For the text-containing cell, return its midpoint in (X, Y) coordinate format. 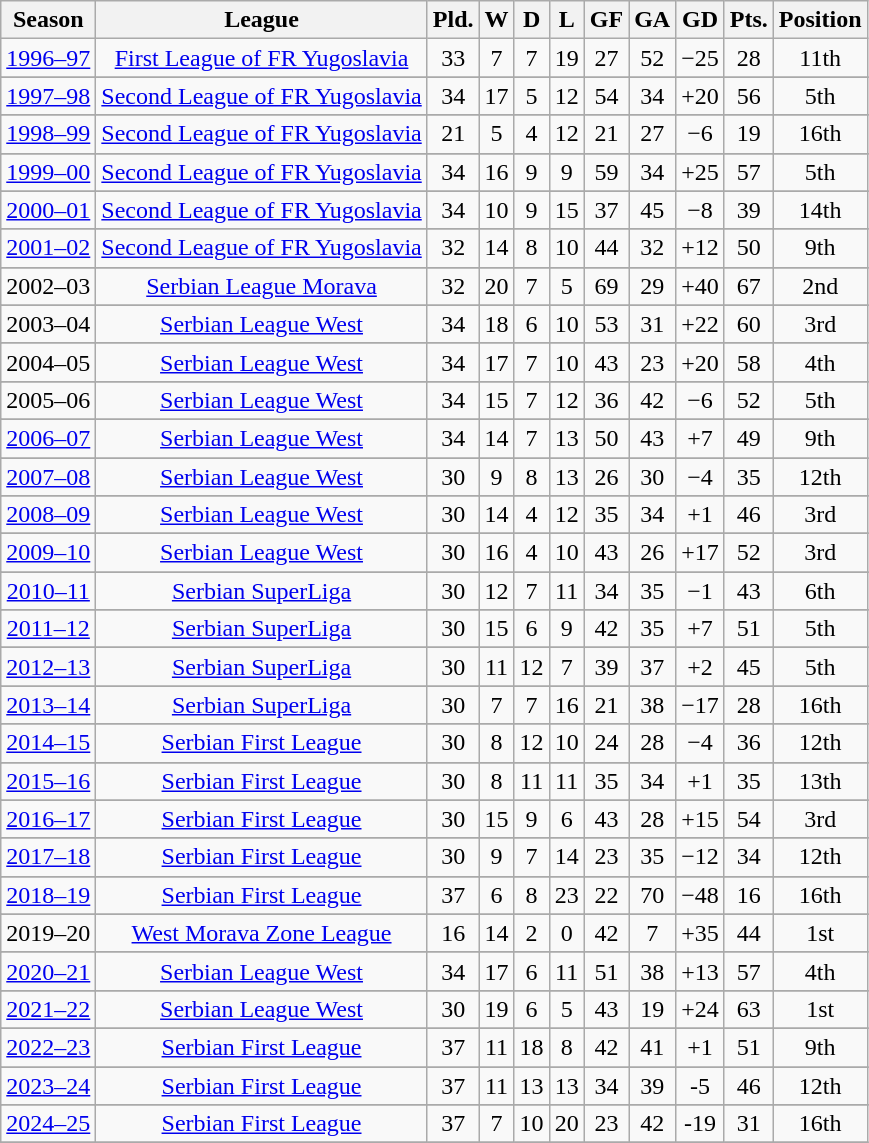
First League of FR Yugoslavia (262, 58)
-19 (700, 1124)
2002–03 (48, 286)
49 (748, 438)
29 (652, 286)
2003–04 (48, 324)
2014–15 (48, 743)
+13 (700, 971)
2021–22 (48, 1009)
6th (820, 591)
+25 (700, 172)
−25 (700, 58)
2013–14 (48, 705)
Pts. (748, 20)
1998–99 (48, 134)
60 (748, 324)
53 (606, 324)
63 (748, 1009)
11th (820, 58)
+17 (700, 553)
+35 (700, 933)
−1 (700, 591)
−48 (700, 895)
Season (48, 20)
2001–02 (48, 248)
58 (748, 362)
League (262, 20)
GA (652, 20)
2016–17 (48, 819)
2011–12 (48, 629)
0 (566, 933)
2019–20 (48, 933)
+12 (700, 248)
2020–21 (48, 971)
+22 (700, 324)
-5 (700, 1085)
2008–09 (48, 515)
D (532, 20)
14th (820, 210)
1997–98 (48, 96)
GD (700, 20)
W (496, 20)
69 (606, 286)
59 (606, 172)
2012–13 (48, 667)
Pld. (453, 20)
+24 (700, 1009)
2018–19 (48, 895)
2023–24 (48, 1085)
1996–97 (48, 58)
−12 (700, 857)
+15 (700, 819)
2nd (820, 286)
2009–10 (48, 553)
24 (606, 743)
56 (748, 96)
70 (652, 895)
−17 (700, 705)
2005–06 (48, 400)
+40 (700, 286)
67 (748, 286)
33 (453, 58)
L (566, 20)
2004–05 (48, 362)
2015–16 (48, 781)
Position (820, 20)
22 (606, 895)
41 (652, 1047)
Serbian League Morava (262, 286)
2000–01 (48, 210)
1999–00 (48, 172)
13th (820, 781)
−8 (700, 210)
West Morava Zone League (262, 933)
GF (606, 20)
2024–25 (48, 1124)
2007–08 (48, 477)
2006–07 (48, 438)
+2 (700, 667)
2010–11 (48, 591)
2 (532, 933)
2017–18 (48, 857)
2022–23 (48, 1047)
